Locate the cell with the specified text and output its [X, Y] center coordinate. 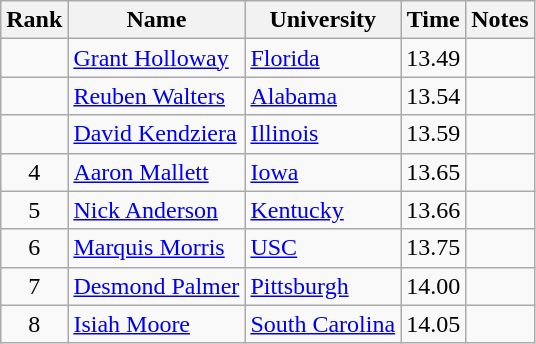
Illinois [323, 134]
13.59 [434, 134]
13.49 [434, 58]
Isiah Moore [156, 324]
5 [34, 210]
Nick Anderson [156, 210]
Aaron Mallett [156, 172]
Notes [500, 20]
7 [34, 286]
South Carolina [323, 324]
14.00 [434, 286]
8 [34, 324]
13.66 [434, 210]
13.75 [434, 248]
4 [34, 172]
Time [434, 20]
Alabama [323, 96]
David Kendziera [156, 134]
13.54 [434, 96]
Kentucky [323, 210]
Reuben Walters [156, 96]
14.05 [434, 324]
Marquis Morris [156, 248]
University [323, 20]
USC [323, 248]
6 [34, 248]
Pittsburgh [323, 286]
Iowa [323, 172]
Desmond Palmer [156, 286]
Grant Holloway [156, 58]
Name [156, 20]
Florida [323, 58]
Rank [34, 20]
13.65 [434, 172]
